From the cell containing the given text, extract its center point as [x, y] coordinate. 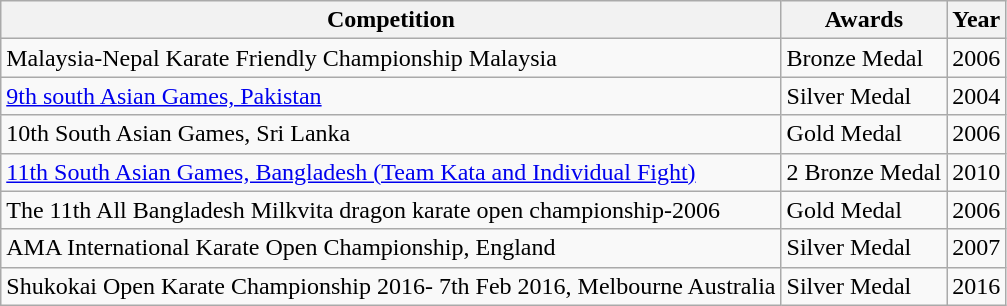
9th south Asian Games, Pakistan [391, 96]
2 Bronze Medal [864, 172]
Shukokai Open Karate Championship 2016- 7th Feb 2016, Melbourne Australia [391, 286]
2010 [976, 172]
11th South Asian Games, Bangladesh (Team Kata and Individual Fight) [391, 172]
Awards [864, 20]
Year [976, 20]
Malaysia-Nepal Karate Friendly Championship Malaysia [391, 58]
2004 [976, 96]
2016 [976, 286]
Bronze Medal [864, 58]
2007 [976, 248]
10th South Asian Games, Sri Lanka [391, 134]
The 11th All Bangladesh Milkvita dragon karate open championship-2006 [391, 210]
AMA International Karate Open Championship, England [391, 248]
Competition [391, 20]
